Detect which cell encompasses the target text, then output its [X, Y] center coordinate. 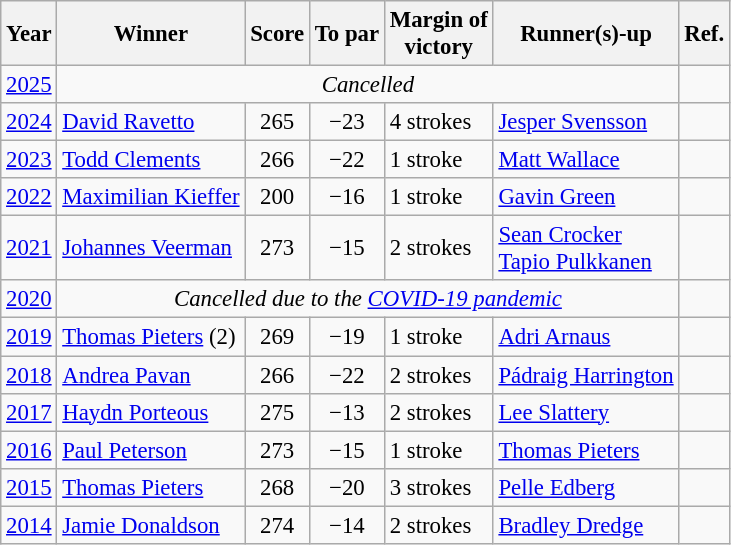
−20 [346, 487]
Johannes Veerman [151, 248]
Score [278, 34]
2022 [29, 197]
2016 [29, 450]
4 strokes [438, 122]
Margin ofvictory [438, 34]
265 [278, 122]
2014 [29, 525]
2019 [29, 337]
Sean Crocker Tapio Pulkkanen [586, 248]
268 [278, 487]
Todd Clements [151, 160]
Maximilian Kieffer [151, 197]
Jamie Donaldson [151, 525]
269 [278, 337]
Runner(s)-up [586, 34]
275 [278, 412]
3 strokes [438, 487]
Pádraig Harrington [586, 375]
Gavin Green [586, 197]
2023 [29, 160]
Thomas Pieters (2) [151, 337]
2020 [29, 299]
Paul Peterson [151, 450]
David Ravetto [151, 122]
2021 [29, 248]
−16 [346, 197]
Lee Slattery [586, 412]
Haydn Porteous [151, 412]
Cancelled [368, 85]
Cancelled due to the COVID-19 pandemic [368, 299]
Andrea Pavan [151, 375]
Pelle Edberg [586, 487]
−14 [346, 525]
Ref. [704, 34]
2025 [29, 85]
Jesper Svensson [586, 122]
To par [346, 34]
−13 [346, 412]
2024 [29, 122]
2015 [29, 487]
Adri Arnaus [586, 337]
Bradley Dredge [586, 525]
2018 [29, 375]
2017 [29, 412]
Year [29, 34]
Matt Wallace [586, 160]
274 [278, 525]
Winner [151, 34]
200 [278, 197]
−23 [346, 122]
−19 [346, 337]
